Search for the cell housing the specified text and yield its [X, Y] center coordinate. 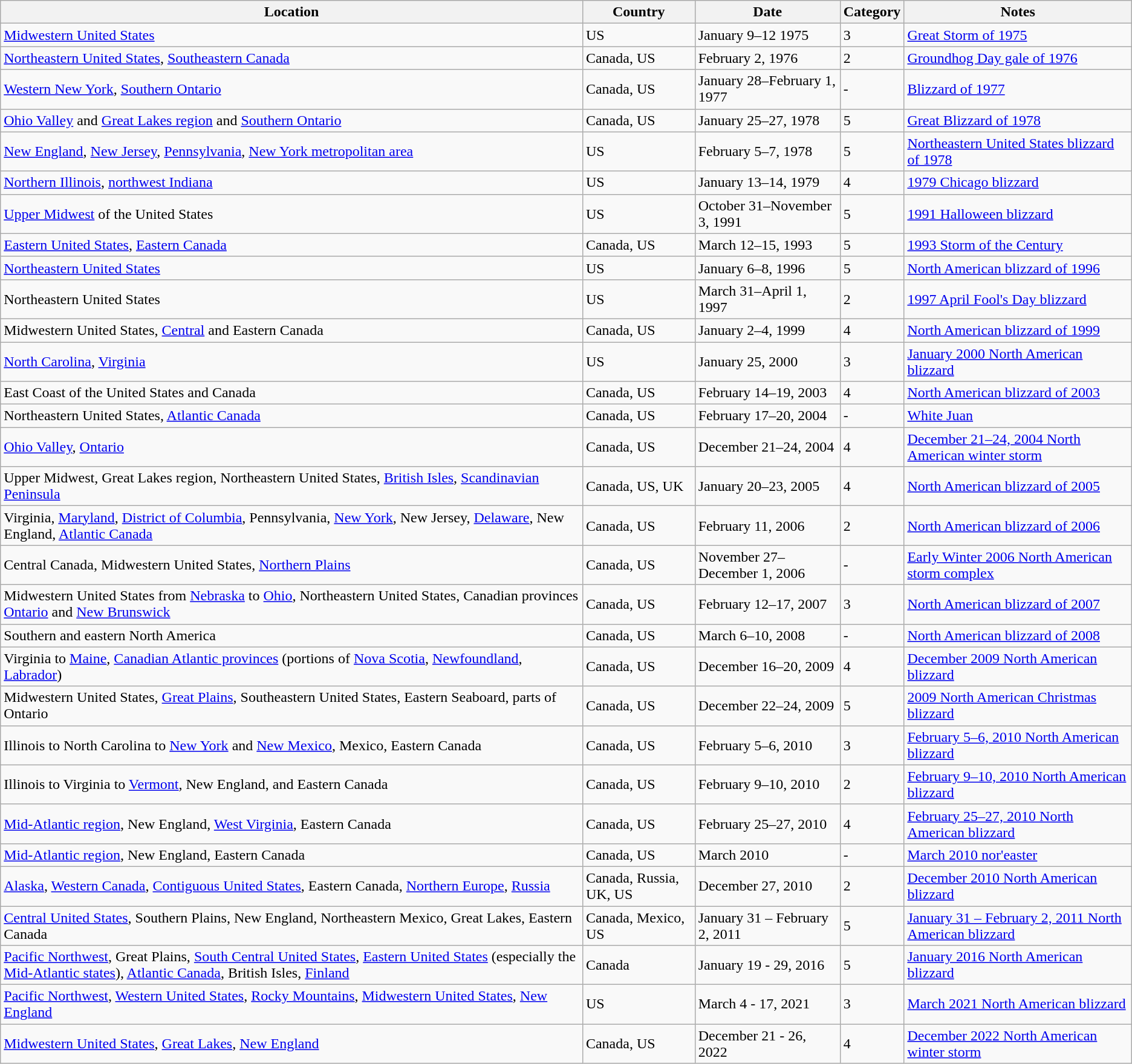
East Coast of the United States and Canada [291, 393]
February 25–27, 2010 [767, 823]
February 5–6, 2010 [767, 745]
February 11, 2006 [767, 526]
January 31 – February 2, 2011 [767, 925]
January 6–8, 1996 [767, 268]
December 21–24, 2004 North American winter storm [1018, 447]
Mid-Atlantic region, New England, West Virginia, Eastern Canada [291, 823]
February 5–6, 2010 North American blizzard [1018, 745]
Midwestern United States, Great Plains, Southeastern United States, Eastern Seaboard, parts of Ontario [291, 706]
Upper Midwest of the United States [291, 214]
Category [872, 12]
Northeastern United States, Atlantic Canada [291, 416]
January 2016 North American blizzard [1018, 965]
White Juan [1018, 416]
Canada, US, UK [639, 486]
Early Winter 2006 North American storm complex [1018, 565]
Pacific Northwest, Western United States, Rocky Mountains, Midwestern United States, New England [291, 1005]
December 2010 North American blizzard [1018, 886]
Blizzard of 1977 [1018, 89]
January 2–4, 1999 [767, 330]
1997 April Fool's Day blizzard [1018, 299]
Central United States, Southern Plains, New England, Northeastern Mexico, Great Lakes, Eastern Canada [291, 925]
Great Blizzard of 1978 [1018, 120]
Country [639, 12]
Northern Illinois, northwest Indiana [291, 183]
December 2009 North American blizzard [1018, 666]
Midwestern United States, Great Lakes, New England [291, 1043]
February 17–20, 2004 [767, 416]
February 9–10, 2010 North American blizzard [1018, 785]
1993 Storm of the Century [1018, 245]
February 2, 1976 [767, 58]
Midwestern United States [291, 35]
December 21–24, 2004 [767, 447]
January 19 - 29, 2016 [767, 965]
North Carolina, Virginia [291, 362]
Eastern United States, Eastern Canada [291, 245]
1979 Chicago blizzard [1018, 183]
February 5–7, 1978 [767, 151]
November 27–December 1, 2006 [767, 565]
March 31–April 1, 1997 [767, 299]
January 25–27, 1978 [767, 120]
March 2021 North American blizzard [1018, 1005]
Ohio Valley, Ontario [291, 447]
1991 Halloween blizzard [1018, 214]
Virginia to Maine, Canadian Atlantic provinces (portions of Nova Scotia, Newfoundland, Labrador) [291, 666]
Western New York, Southern Ontario [291, 89]
March 4 - 17, 2021 [767, 1005]
January 9–12 1975 [767, 35]
Illinois to Virginia to Vermont, New England, and Eastern Canada [291, 785]
North American blizzard of 2006 [1018, 526]
2009 North American Christmas blizzard [1018, 706]
March 2010 nor'easter [1018, 855]
February 12–17, 2007 [767, 605]
Alaska, Western Canada, Contiguous United States, Eastern Canada, Northern Europe, Russia [291, 886]
February 14–19, 2003 [767, 393]
Canada [639, 965]
January 2000 North American blizzard [1018, 362]
February 25–27, 2010 North American blizzard [1018, 823]
Northeastern United States blizzard of 1978 [1018, 151]
January 28–February 1, 1977 [767, 89]
March 2010 [767, 855]
January 20–23, 2005 [767, 486]
Midwestern United States, Central and Eastern Canada [291, 330]
March 6–10, 2008 [767, 635]
Illinois to North Carolina to New York and New Mexico, Mexico, Eastern Canada [291, 745]
North American blizzard of 1999 [1018, 330]
Ohio Valley and Great Lakes region and Southern Ontario [291, 120]
March 12–15, 1993 [767, 245]
Groundhog Day gale of 1976 [1018, 58]
Notes [1018, 12]
January 31 – February 2, 2011 North American blizzard [1018, 925]
Canada, Mexico, US [639, 925]
January 25, 2000 [767, 362]
February 9–10, 2010 [767, 785]
Central Canada, Midwestern United States, Northern Plains [291, 565]
Southern and eastern North America [291, 635]
Mid-Atlantic region, New England, Eastern Canada [291, 855]
December 22–24, 2009 [767, 706]
Midwestern United States from Nebraska to Ohio, Northeastern United States, Canadian provinces Ontario and New Brunswick [291, 605]
December 2022 North American winter storm [1018, 1043]
October 31–November 3, 1991 [767, 214]
December 21 - 26, 2022 [767, 1043]
Location [291, 12]
North American blizzard of 1996 [1018, 268]
Date [767, 12]
New England, New Jersey, Pennsylvania, New York metropolitan area [291, 151]
Virginia, Maryland, District of Columbia, Pennsylvania, New York, New Jersey, Delaware, New England, Atlantic Canada [291, 526]
Northeastern United States, Southeastern Canada [291, 58]
January 13–14, 1979 [767, 183]
North American blizzard of 2005 [1018, 486]
North American blizzard of 2007 [1018, 605]
North American blizzard of 2003 [1018, 393]
North American blizzard of 2008 [1018, 635]
December 27, 2010 [767, 886]
Canada, Russia, UK, US [639, 886]
Upper Midwest, Great Lakes region, Northeastern United States, British Isles, Scandinavian Peninsula [291, 486]
Great Storm of 1975 [1018, 35]
December 16–20, 2009 [767, 666]
